Search for the cell housing the specified text and yield its (x, y) center coordinate. 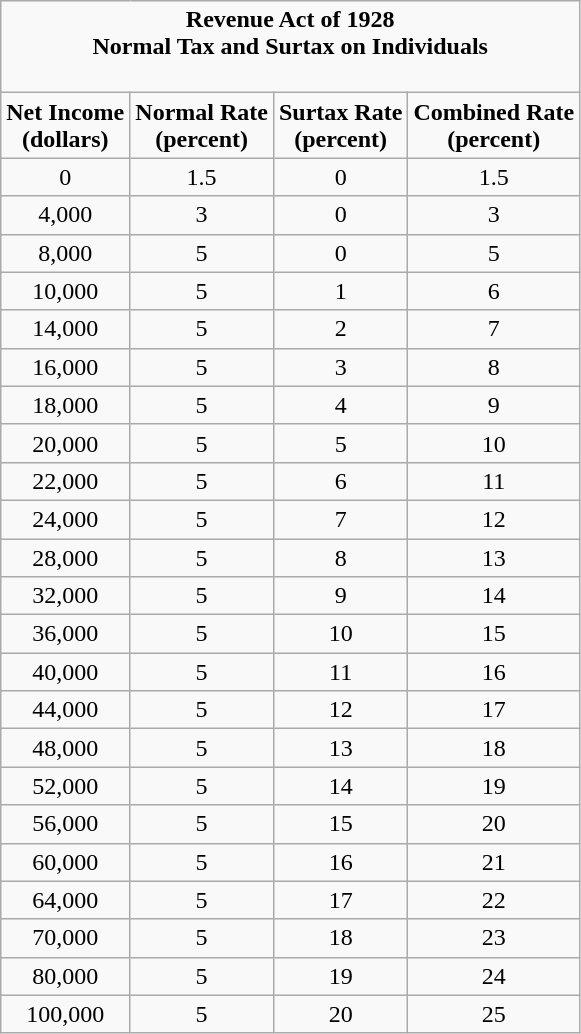
4 (340, 405)
Net Income(dollars) (66, 126)
25 (494, 1014)
Combined Rate(percent) (494, 126)
Revenue Act of 1928Normal Tax and Surtax on Individuals (290, 47)
8,000 (66, 253)
40,000 (66, 672)
80,000 (66, 976)
22 (494, 900)
24 (494, 976)
14,000 (66, 329)
48,000 (66, 748)
20,000 (66, 443)
21 (494, 862)
Normal Rate(percent) (202, 126)
100,000 (66, 1014)
60,000 (66, 862)
44,000 (66, 710)
2 (340, 329)
Surtax Rate(percent) (340, 126)
36,000 (66, 634)
52,000 (66, 786)
28,000 (66, 557)
56,000 (66, 824)
10,000 (66, 291)
4,000 (66, 215)
24,000 (66, 519)
22,000 (66, 481)
23 (494, 938)
18,000 (66, 405)
16,000 (66, 367)
1 (340, 291)
64,000 (66, 900)
70,000 (66, 938)
32,000 (66, 596)
